Scan for the cell matching the given text and deliver its (X, Y) coordinate at center. 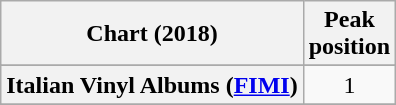
Chart (2018) (152, 34)
Peakposition (349, 34)
Italian Vinyl Albums (FIMI) (152, 85)
1 (349, 85)
